Scan for the cell matching the given text and deliver its (X, Y) coordinate at center. 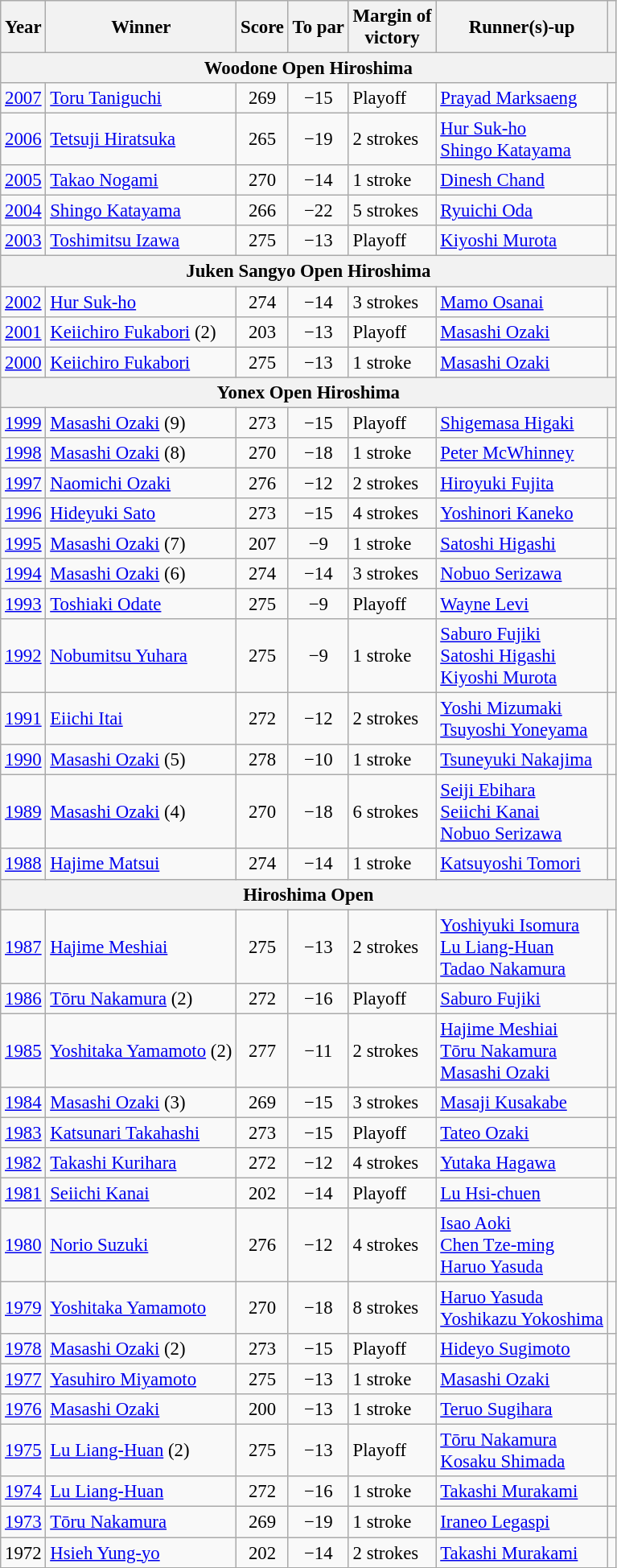
Toshimitsu Izawa (142, 241)
2002 (23, 302)
Hajime Meshiai (142, 947)
Mamo Osanai (521, 302)
1981 (23, 1193)
Peter McWhinney (521, 453)
Saburo Fujiki (521, 998)
2000 (23, 362)
1983 (23, 1133)
Tōru Nakamura (142, 1522)
Tetsuji Hiratsuka (142, 140)
265 (262, 140)
1977 (23, 1380)
Winner (142, 27)
Masashi Ozaki (9) (142, 423)
Keiichiro Fukabori (142, 362)
Masashi Ozaki (2) (142, 1349)
Tōru Nakamura (2) (142, 998)
Woodone Open Hiroshima (309, 68)
Hsieh Yung-yo (142, 1553)
1979 (23, 1309)
Yoshitaka Yamamoto (142, 1309)
1995 (23, 543)
Yutaka Hagawa (521, 1163)
Katsuyoshi Tomori (521, 864)
Tateo Ozaki (521, 1133)
Yoshitaka Yamamoto (2) (142, 1050)
8 strokes (393, 1309)
207 (262, 543)
Hur Suk-ho (142, 302)
Masashi Ozaki (6) (142, 574)
Satoshi Higashi (521, 543)
Saburo Fujiki Satoshi Higashi Kiyoshi Murota (521, 656)
200 (262, 1409)
Masashi Ozaki (4) (142, 812)
Isao Aoki Chen Tze-ming Haruo Yasuda (521, 1245)
Masashi Ozaki (8) (142, 453)
Yasuhiro Miyamoto (142, 1380)
To par (319, 27)
Dinesh Chand (521, 180)
−10 (319, 760)
278 (262, 760)
Teruo Sugihara (521, 1409)
1994 (23, 574)
1989 (23, 812)
Nobumitsu Yuhara (142, 656)
1978 (23, 1349)
Takao Nogami (142, 180)
Yoshi Mizumaki Tsuyoshi Yoneyama (521, 720)
Takashi Kurihara (142, 1163)
203 (262, 332)
2006 (23, 140)
2004 (23, 211)
Hajime Meshiai Tōru Nakamura Masashi Ozaki (521, 1050)
1980 (23, 1245)
Ryuichi Oda (521, 211)
6 strokes (393, 812)
1975 (23, 1450)
Tsuneyuki Nakajima (521, 760)
Hur Suk-ho Shingo Katayama (521, 140)
1992 (23, 656)
2005 (23, 180)
2007 (23, 98)
Hiroshima Open (309, 894)
Seiji Ebihara Seiichi Kanai Nobuo Serizawa (521, 812)
1987 (23, 947)
Hideyo Sugimoto (521, 1349)
1991 (23, 720)
1997 (23, 483)
Tōru Nakamura Kosaku Shimada (521, 1450)
Masashi Ozaki (3) (142, 1103)
1974 (23, 1492)
Hajime Matsui (142, 864)
Prayad Marksaeng (521, 98)
1985 (23, 1050)
2001 (23, 332)
1984 (23, 1103)
Keiichiro Fukabori (2) (142, 332)
Seiichi Kanai (142, 1193)
1982 (23, 1163)
Iraneo Legaspi (521, 1522)
Masashi Ozaki (5) (142, 760)
Shigemasa Higaki (521, 423)
1996 (23, 514)
2003 (23, 241)
1988 (23, 864)
Toshiaki Odate (142, 605)
Lu Liang-Huan (2) (142, 1450)
Yoshiyuki Isomura Lu Liang-Huan Tadao Nakamura (521, 947)
Margin ofvictory (393, 27)
5 strokes (393, 211)
−22 (319, 211)
Lu Liang-Huan (142, 1492)
1986 (23, 998)
Year (23, 27)
Naomichi Ozaki (142, 483)
Kiyoshi Murota (521, 241)
277 (262, 1050)
1990 (23, 760)
Katsunari Takahashi (142, 1133)
Runner(s)-up (521, 27)
1972 (23, 1553)
Wayne Levi (521, 605)
Nobuo Serizawa (521, 574)
1999 (23, 423)
Score (262, 27)
1973 (23, 1522)
1998 (23, 453)
Lu Hsi-chuen (521, 1193)
Norio Suzuki (142, 1245)
Shingo Katayama (142, 211)
Hideyuki Sato (142, 514)
Haruo Yasuda Yoshikazu Yokoshima (521, 1309)
Eiichi Itai (142, 720)
1976 (23, 1409)
266 (262, 211)
Juken Sangyo Open Hiroshima (309, 271)
Masaji Kusakabe (521, 1103)
−11 (319, 1050)
Hiroyuki Fujita (521, 483)
Yoshinori Kaneko (521, 514)
1993 (23, 605)
Toru Taniguchi (142, 98)
Yonex Open Hiroshima (309, 392)
Masashi Ozaki (7) (142, 543)
